For the text-containing cell, return its midpoint in [X, Y] coordinate format. 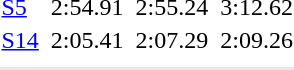
2:07.29 [172, 40]
S14 [20, 40]
2:05.41 [87, 40]
